From the cell containing the given text, extract its center point as (X, Y) coordinate. 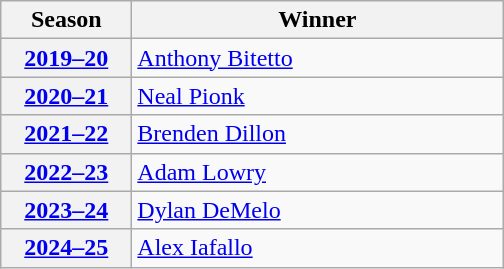
Season (66, 20)
2022–23 (66, 172)
Adam Lowry (318, 172)
Alex Iafallo (318, 248)
2020–21 (66, 96)
Brenden Dillon (318, 134)
2023–24 (66, 210)
2019–20 (66, 58)
2021–22 (66, 134)
Neal Pionk (318, 96)
Dylan DeMelo (318, 210)
Anthony Bitetto (318, 58)
Winner (318, 20)
2024–25 (66, 248)
